Scan for the cell matching the given text and deliver its (X, Y) coordinate at center. 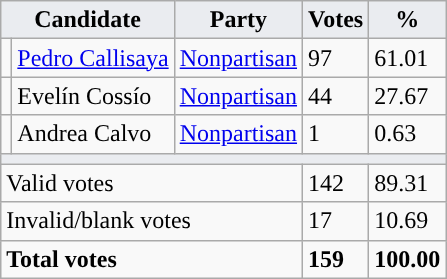
142 (336, 183)
Votes (336, 20)
61.01 (408, 58)
10.69 (408, 221)
1 (336, 134)
% (408, 20)
Candidate (88, 20)
Evelín Cossío (93, 96)
27.67 (408, 96)
Total votes (152, 259)
159 (336, 259)
Party (238, 20)
0.63 (408, 134)
44 (336, 96)
100.00 (408, 259)
Andrea Calvo (93, 134)
97 (336, 58)
Invalid/blank votes (152, 221)
Pedro Callisaya (93, 58)
17 (336, 221)
89.31 (408, 183)
Valid votes (152, 183)
